Scan for the cell matching the given text and deliver its [X, Y] coordinate at center. 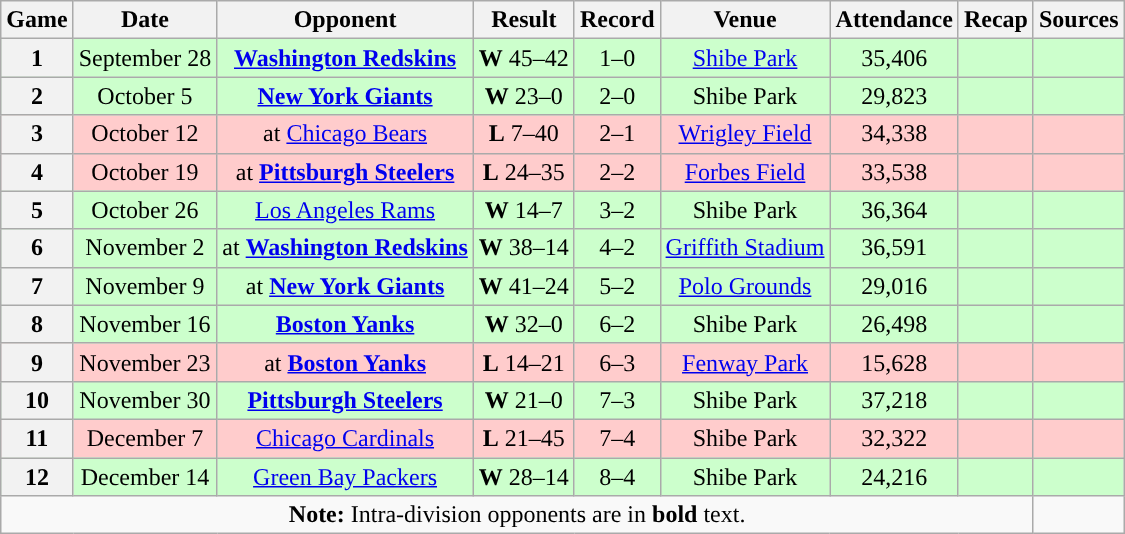
L 21–45 [524, 438]
33,538 [894, 172]
Fenway Park [745, 362]
Polo Grounds [745, 286]
at Washington Redskins [345, 248]
6 [37, 248]
4 [37, 172]
37,218 [894, 400]
at Chicago Bears [345, 134]
December 14 [145, 477]
November 30 [145, 400]
Recap [996, 20]
Date [145, 20]
Game [37, 20]
September 28 [145, 58]
Opponent [345, 20]
November 2 [145, 248]
L 7–40 [524, 134]
Result [524, 20]
36,364 [894, 210]
8 [37, 324]
6–2 [617, 324]
at Boston Yanks [345, 362]
1–0 [617, 58]
Forbes Field [745, 172]
2 [37, 96]
November 9 [145, 286]
9 [37, 362]
W 21–0 [524, 400]
at Pittsburgh Steelers [345, 172]
36,591 [894, 248]
11 [37, 438]
W 23–0 [524, 96]
Los Angeles Rams [345, 210]
New York Giants [345, 96]
Griffith Stadium [745, 248]
32,322 [894, 438]
12 [37, 477]
W 14–7 [524, 210]
10 [37, 400]
7 [37, 286]
7–4 [617, 438]
Wrigley Field [745, 134]
W 45–42 [524, 58]
October 12 [145, 134]
2–0 [617, 96]
October 26 [145, 210]
29,016 [894, 286]
W 38–14 [524, 248]
1 [37, 58]
Pittsburgh Steelers [345, 400]
October 5 [145, 96]
Sources [1078, 20]
3–2 [617, 210]
Attendance [894, 20]
35,406 [894, 58]
Record [617, 20]
26,498 [894, 324]
5–2 [617, 286]
4–2 [617, 248]
5 [37, 210]
L 24–35 [524, 172]
W 41–24 [524, 286]
Venue [745, 20]
29,823 [894, 96]
October 19 [145, 172]
Note: Intra-division opponents are in bold text. [518, 515]
8–4 [617, 477]
Washington Redskins [345, 58]
L 14–21 [524, 362]
W 32–0 [524, 324]
Boston Yanks [345, 324]
24,216 [894, 477]
7–3 [617, 400]
15,628 [894, 362]
November 16 [145, 324]
W 28–14 [524, 477]
at New York Giants [345, 286]
6–3 [617, 362]
November 23 [145, 362]
34,338 [894, 134]
Green Bay Packers [345, 477]
2–1 [617, 134]
December 7 [145, 438]
2–2 [617, 172]
3 [37, 134]
Chicago Cardinals [345, 438]
